Return [x, y] of the center of cell containing provided text 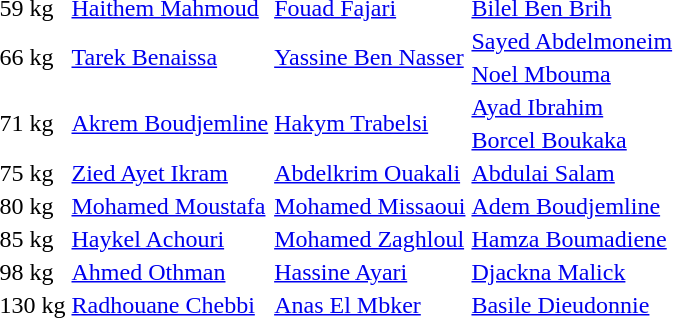
Hakym Trabelsi [370, 124]
Mohamed Moustafa [170, 206]
Mohamed Missaoui [370, 206]
Mohamed Zaghloul [370, 239]
Ahmed Othman [170, 272]
Zied Ayet Ikram [170, 173]
Haykel Achouri [170, 239]
Abdelkrim Ouakali [370, 173]
Hassine Ayari [370, 272]
Yassine Ben Nasser [370, 58]
Tarek Benaissa [170, 58]
Akrem Boudjemline [170, 124]
